Determine the [X, Y] coordinate at the center of the cell enclosing the given text.  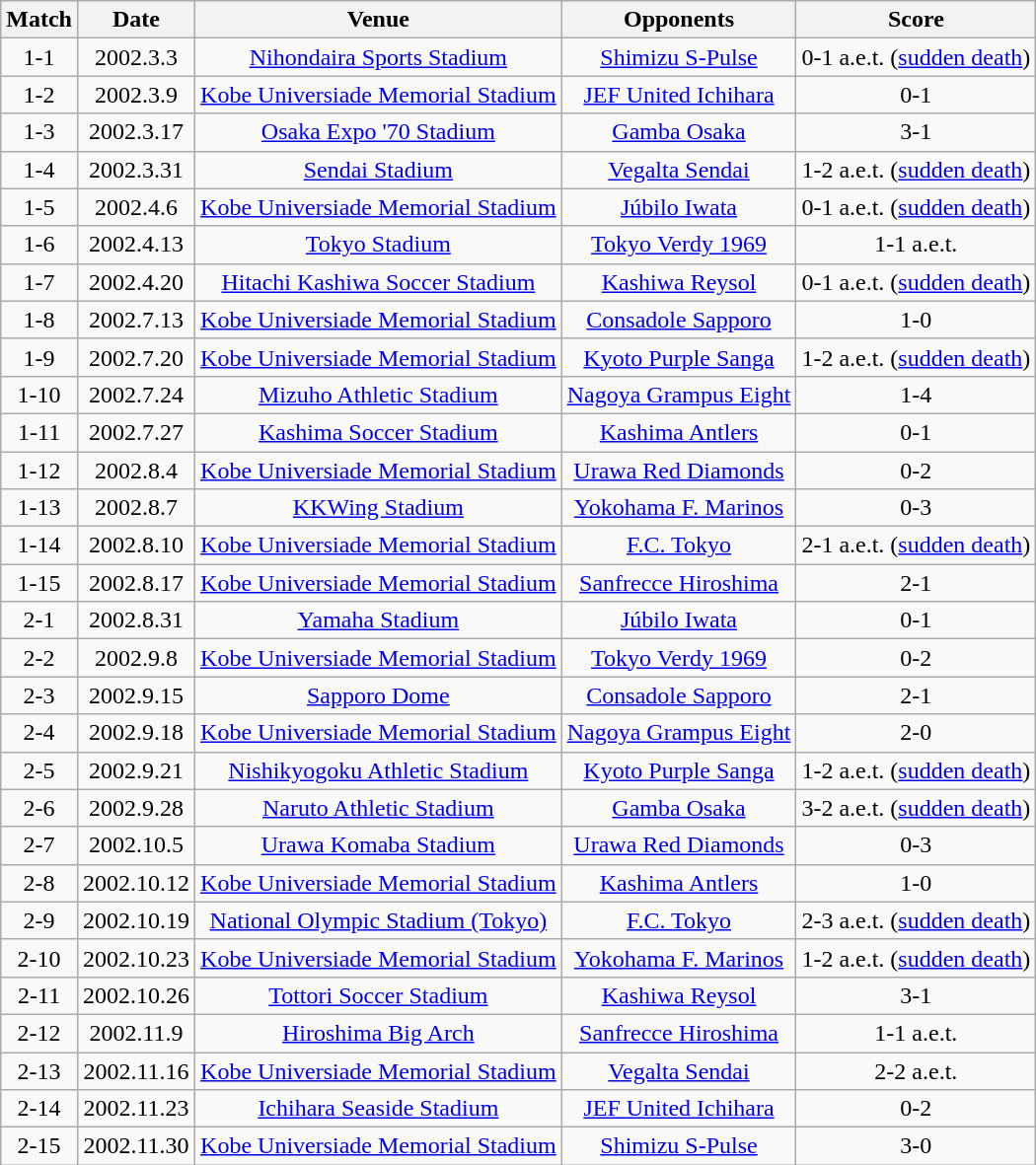
1-1 [39, 57]
2-3 [39, 695]
2002.11.23 [136, 1109]
2002.4.6 [136, 207]
Opponents [679, 20]
2002.3.3 [136, 57]
2002.11.16 [136, 1070]
2-2 a.e.t. [916, 1070]
2002.11.9 [136, 1033]
2-11 [39, 995]
Urawa Komaba Stadium [379, 845]
2-13 [39, 1070]
2002.10.19 [136, 920]
1-12 [39, 471]
1-7 [39, 282]
2002.10.5 [136, 845]
1-10 [39, 395]
2002.4.20 [136, 282]
1-2 [39, 95]
2002.10.12 [136, 883]
Date [136, 20]
2-0 [916, 733]
1-14 [39, 546]
3-2 a.e.t. (sudden death) [916, 808]
Match [39, 20]
2002.8.7 [136, 508]
2-9 [39, 920]
Nihondaira Sports Stadium [379, 57]
2002.10.26 [136, 995]
Mizuho Athletic Stadium [379, 395]
1-8 [39, 320]
1-3 [39, 132]
2-6 [39, 808]
Kashima Soccer Stadium [379, 432]
2-14 [39, 1109]
2002.8.4 [136, 471]
2002.8.31 [136, 620]
1-13 [39, 508]
KKWing Stadium [379, 508]
2-2 [39, 658]
2002.8.17 [136, 583]
Osaka Expo '70 Stadium [379, 132]
2-4 [39, 733]
Yamaha Stadium [379, 620]
2002.9.15 [136, 695]
2002.3.17 [136, 132]
2002.4.13 [136, 245]
2002.9.8 [136, 658]
2002.7.24 [136, 395]
2-12 [39, 1033]
Hiroshima Big Arch [379, 1033]
2002.7.27 [136, 432]
2-3 a.e.t. (sudden death) [916, 920]
2002.3.9 [136, 95]
2002.9.18 [136, 733]
2002.9.21 [136, 770]
2002.8.10 [136, 546]
2002.10.23 [136, 958]
2002.3.31 [136, 170]
Venue [379, 20]
Sapporo Dome [379, 695]
Tokyo Stadium [379, 245]
2-7 [39, 845]
Nishikyogoku Athletic Stadium [379, 770]
2-10 [39, 958]
Naruto Athletic Stadium [379, 808]
Ichihara Seaside Stadium [379, 1109]
2-8 [39, 883]
2002.9.28 [136, 808]
Hitachi Kashiwa Soccer Stadium [379, 282]
2-5 [39, 770]
2-1 a.e.t. (sudden death) [916, 546]
1-5 [39, 207]
Tottori Soccer Stadium [379, 995]
1-9 [39, 357]
2002.7.20 [136, 357]
Score [916, 20]
2002.7.13 [136, 320]
Sendai Stadium [379, 170]
3-0 [916, 1146]
2002.11.30 [136, 1146]
1-11 [39, 432]
2-15 [39, 1146]
National Olympic Stadium (Tokyo) [379, 920]
1-15 [39, 583]
1-6 [39, 245]
